Return [x, y] of the center of cell containing provided text 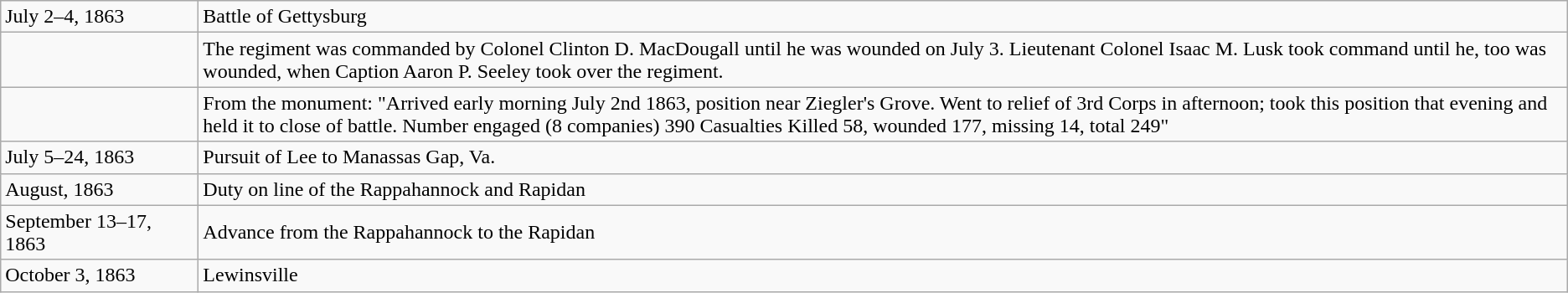
October 3, 1863 [100, 275]
July 2–4, 1863 [100, 17]
Duty on line of the Rappahannock and Rapidan [883, 189]
Lewinsville [883, 275]
Battle of Gettysburg [883, 17]
September 13–17, 1863 [100, 233]
Pursuit of Lee to Manassas Gap, Va. [883, 157]
July 5–24, 1863 [100, 157]
August, 1863 [100, 189]
Advance from the Rappahannock to the Rapidan [883, 233]
